Pinpoint the cell where the given text exists, returning its [x, y] midpoint coordinate. 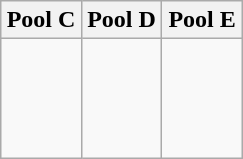
Pool E [202, 20]
Pool D [122, 20]
Pool C [42, 20]
